Search for the cell housing the specified text and yield its (X, Y) center coordinate. 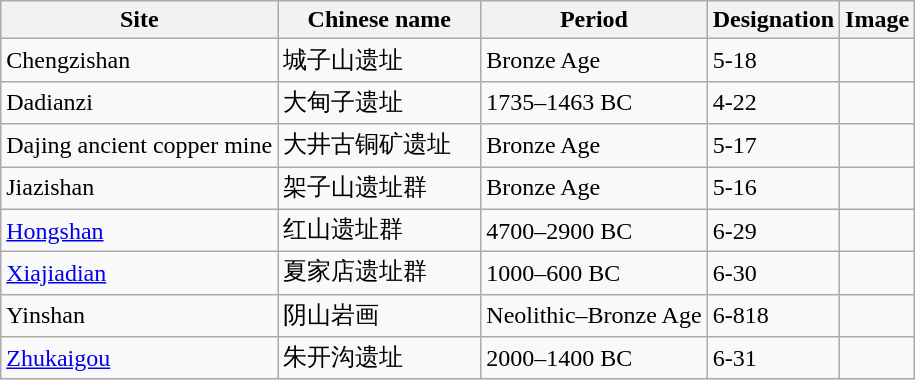
城子山遗址 (380, 60)
大甸子遗址 (380, 102)
Yinshan (140, 316)
6-30 (773, 274)
5-18 (773, 60)
2000–1400 BC (594, 358)
6-31 (773, 358)
Designation (773, 20)
Chinese name (380, 20)
朱开沟遗址 (380, 358)
红山遗址群 (380, 230)
Jiazishan (140, 188)
6-29 (773, 230)
5-16 (773, 188)
4700–2900 BC (594, 230)
1735–1463 BC (594, 102)
Chengzishan (140, 60)
Dajing ancient copper mine (140, 146)
夏家店遗址群 (380, 274)
1000–600 BC (594, 274)
Xiajiadian (140, 274)
Zhukaigou (140, 358)
5-17 (773, 146)
4-22 (773, 102)
阴山岩画 (380, 316)
Dadianzi (140, 102)
Period (594, 20)
Hongshan (140, 230)
架子山遗址群 (380, 188)
Image (878, 20)
大井古铜矿遗址 (380, 146)
Site (140, 20)
6-818 (773, 316)
Neolithic–Bronze Age (594, 316)
